Identify which cell holds the provided text, then report its (X, Y) central coordinate. 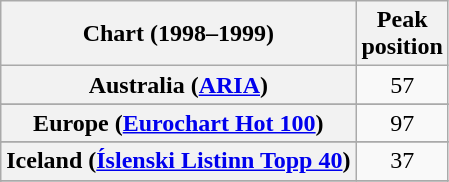
Chart (1998–1999) (178, 34)
Iceland (Íslenski Listinn Topp 40) (178, 161)
Europe (Eurochart Hot 100) (178, 123)
57 (402, 85)
97 (402, 123)
Peakposition (402, 34)
Australia (ARIA) (178, 85)
37 (402, 161)
